Provide the (x, y) coordinate of the cell's center where the given text is located.  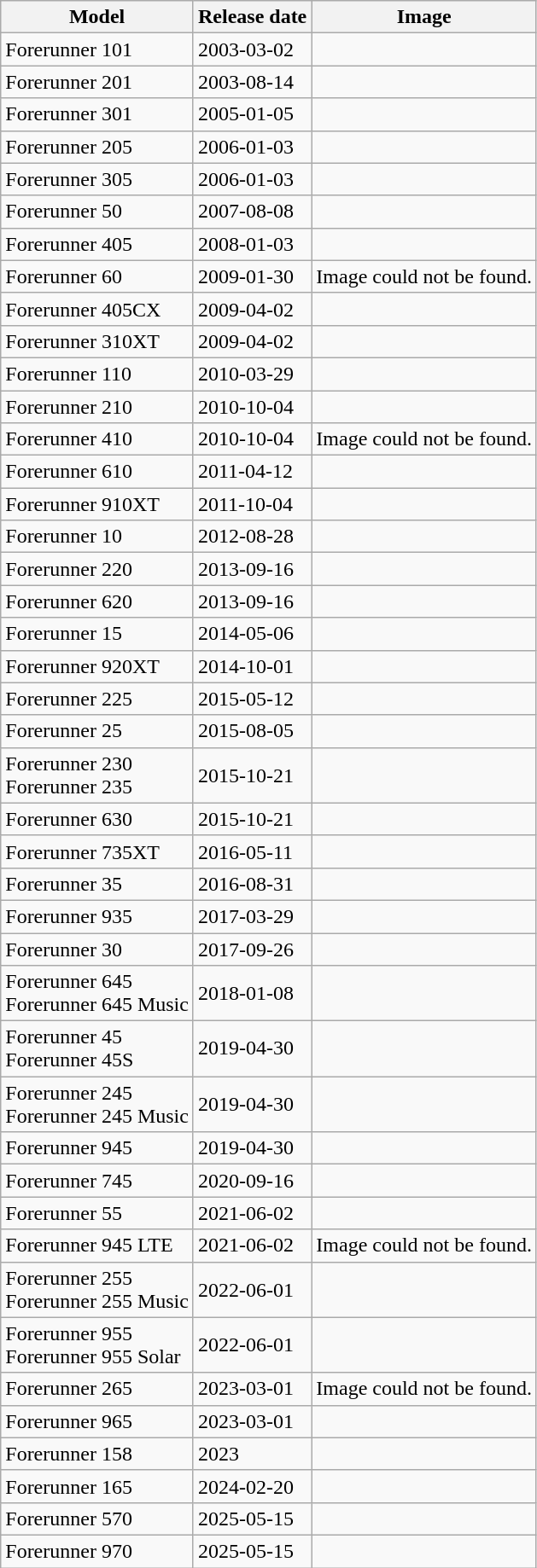
Forerunner 35 (97, 884)
Forerunner 225 (97, 699)
Forerunner 570 (97, 1519)
Forerunner 245Forerunner 245 Music (97, 1104)
2023 (252, 1454)
Forerunner 630 (97, 819)
Forerunner 970 (97, 1551)
2012-08-28 (252, 537)
Forerunner 45Forerunner 45S (97, 1049)
2020-09-16 (252, 1181)
Forerunner 645Forerunner 645 Music (97, 993)
Forerunner 935 (97, 916)
Forerunner 620 (97, 601)
Model (97, 17)
Forerunner 210 (97, 407)
Forerunner 158 (97, 1454)
2017-03-29 (252, 916)
Forerunner 50 (97, 212)
Forerunner 205 (97, 147)
Forerunner 10 (97, 537)
Forerunner 255Forerunner 255 Music (97, 1290)
Forerunner 405 (97, 244)
Forerunner 920XT (97, 666)
Forerunner 305 (97, 179)
2007-08-08 (252, 212)
Forerunner 30 (97, 950)
2024-02-20 (252, 1486)
Forerunner 230Forerunner 235 (97, 775)
2008-01-03 (252, 244)
2016-08-31 (252, 884)
2011-10-04 (252, 504)
Forerunner 55 (97, 1213)
2015-08-05 (252, 731)
Forerunner 955Forerunner 955 Solar (97, 1344)
Forerunner 165 (97, 1486)
Forerunner 610 (97, 472)
2005-01-05 (252, 114)
2017-09-26 (252, 950)
Forerunner 310XT (97, 341)
Forerunner 15 (97, 634)
Forerunner 265 (97, 1389)
Forerunner 301 (97, 114)
2014-10-01 (252, 666)
2003-03-02 (252, 49)
Forerunner 201 (97, 82)
2011-04-12 (252, 472)
2003-08-14 (252, 82)
Forerunner 745 (97, 1181)
Forerunner 735XT (97, 851)
Forerunner 965 (97, 1421)
Forerunner 910XT (97, 504)
Image (424, 17)
Forerunner 220 (97, 569)
Release date (252, 17)
Forerunner 25 (97, 731)
2010-03-29 (252, 374)
Forerunner 405CX (97, 309)
Forerunner 945 (97, 1148)
Forerunner 60 (97, 276)
2016-05-11 (252, 851)
2014-05-06 (252, 634)
2015-05-12 (252, 699)
2018-01-08 (252, 993)
Forerunner 945 LTE (97, 1246)
2009-01-30 (252, 276)
Forerunner 110 (97, 374)
Forerunner 410 (97, 439)
Forerunner 101 (97, 49)
